Detect which cell encompasses the target text, then output its (X, Y) center coordinate. 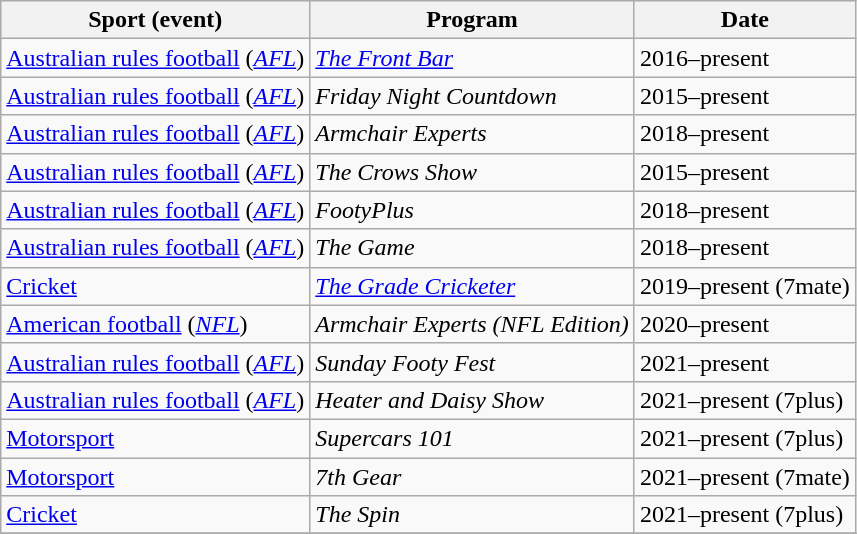
2019–present (7mate) (744, 286)
2020–present (744, 324)
The Game (472, 248)
The Spin (472, 515)
The Front Bar (472, 58)
2021–present (7mate) (744, 477)
Sport (event) (156, 20)
Date (744, 20)
Armchair Experts (472, 134)
2021–present (744, 362)
The Grade Cricketer (472, 286)
Supercars 101 (472, 438)
The Crows Show (472, 172)
Sunday Footy Fest (472, 362)
Program (472, 20)
Heater and Daisy Show (472, 400)
Armchair Experts (NFL Edition) (472, 324)
Friday Night Countdown (472, 96)
2016–present (744, 58)
American football (NFL) (156, 324)
FootyPlus (472, 210)
7th Gear (472, 477)
